Search for the cell housing the specified text and yield its (x, y) center coordinate. 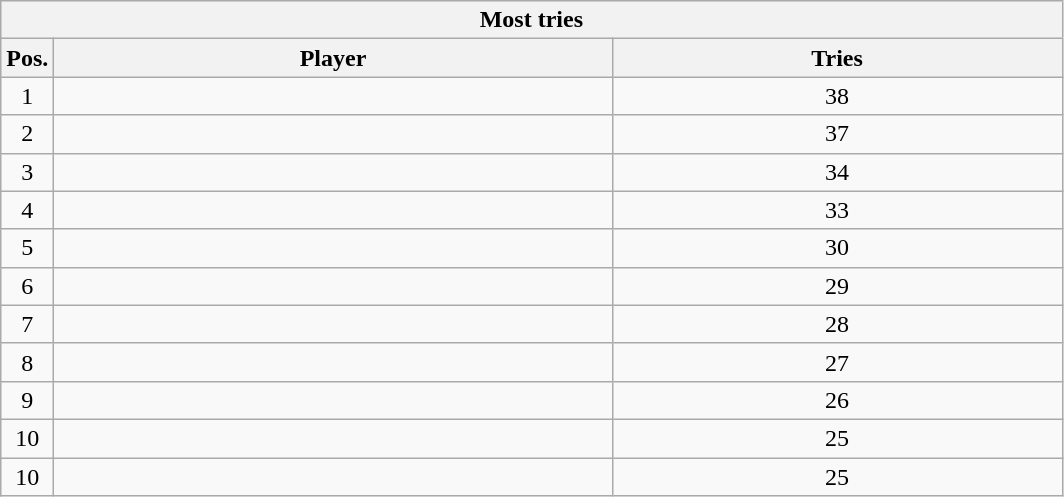
29 (837, 286)
2 (28, 134)
4 (28, 210)
27 (837, 362)
5 (28, 248)
33 (837, 210)
7 (28, 324)
34 (837, 172)
8 (28, 362)
9 (28, 400)
28 (837, 324)
Tries (837, 58)
37 (837, 134)
Most tries (532, 20)
Player (333, 58)
30 (837, 248)
6 (28, 286)
1 (28, 96)
26 (837, 400)
Pos. (28, 58)
38 (837, 96)
3 (28, 172)
